Pinpoint the cell where the given text exists, returning its [x, y] midpoint coordinate. 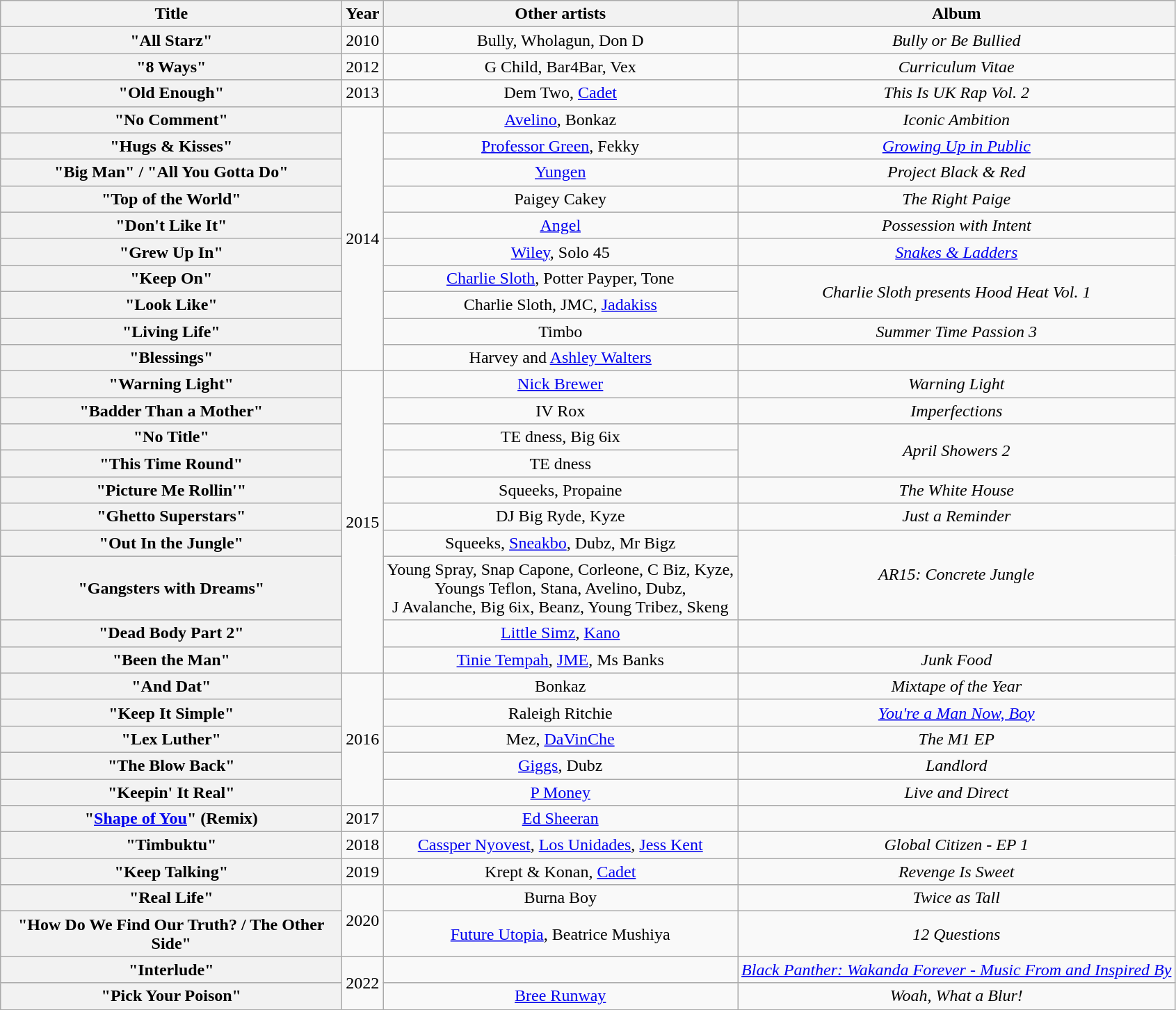
Charlie Sloth, Potter Payper, Tone [561, 278]
12 Questions [957, 934]
Cassper Nyovest, Los Unidades, Jess Kent [561, 845]
Charlie Sloth, JMC, Jadakiss [561, 304]
"Badder Than a Mother" [171, 411]
"Old Enough" [171, 93]
"Picture Me Rollin'" [171, 490]
"Real Life" [171, 898]
Revenge Is Sweet [957, 872]
Bonkaz [561, 686]
"All Starz" [171, 40]
Timbo [561, 332]
April Showers 2 [957, 450]
"Top of the World" [171, 199]
Growing Up in Public [957, 146]
Warning Light [957, 384]
Bree Runway [561, 996]
Black Panther: Wakanda Forever - Music From and Inspired By [957, 970]
Imperfections [957, 411]
"Don't Like It" [171, 225]
"No Comment" [171, 120]
2016 [363, 739]
"Keep Talking" [171, 872]
"Dead Body Part 2" [171, 633]
DJ Big Ryde, Kyze [561, 516]
Dem Two, Cadet [561, 93]
Live and Direct [957, 792]
Twice as Tall [957, 898]
"8 Ways" [171, 67]
Global Citizen - EP 1 [957, 845]
"The Blow Back" [171, 765]
Giggs, Dubz [561, 765]
Paigey Cakey [561, 199]
Just a Reminder [957, 516]
Future Utopia, Beatrice Mushiya [561, 934]
Burna Boy [561, 898]
2013 [363, 93]
2010 [363, 40]
The M1 EP [957, 739]
Summer Time Passion 3 [957, 332]
"How Do We Find Our Truth? / The Other Side" [171, 934]
G Child, Bar4Bar, Vex [561, 67]
Snakes & Ladders [957, 252]
"Shape of You" (Remix) [171, 819]
Young Spray, Snap Capone, Corleone, C Biz, Kyze,Youngs Teflon, Stana, Avelino, Dubz,J Avalanche, Big 6ix, Beanz, Young Tribez, Skeng [561, 588]
"Pick Your Poison" [171, 996]
The Right Paige [957, 199]
"This Time Round" [171, 464]
2019 [363, 872]
Squeeks, Sneakbo, Dubz, Mr Bigz [561, 543]
The White House [957, 490]
2015 [363, 523]
Landlord [957, 765]
TE dness, Big 6ix [561, 437]
Title [171, 14]
"Look Like" [171, 304]
"Grew Up In" [171, 252]
IV Rox [561, 411]
"Keepin' It Real" [171, 792]
This Is UK Rap Vol. 2 [957, 93]
Yungen [561, 172]
Bully or Be Bullied [957, 40]
Woah, What a Blur! [957, 996]
Angel [561, 225]
2012 [363, 67]
Professor Green, Fekky [561, 146]
2018 [363, 845]
Other artists [561, 14]
"Been the Man" [171, 660]
"Living Life" [171, 332]
"No Title" [171, 437]
Album [957, 14]
Iconic Ambition [957, 120]
"Hugs & Kisses" [171, 146]
"Lex Luther" [171, 739]
Squeeks, Propaine [561, 490]
Mixtape of the Year [957, 686]
Avelino, Bonkaz [561, 120]
"And Dat" [171, 686]
Year [363, 14]
Nick Brewer [561, 384]
Curriculum Vitae [957, 67]
Raleigh Ritchie [561, 712]
Bully, Wholagun, Don D [561, 40]
Wiley, Solo 45 [561, 252]
"Gangsters with Dreams" [171, 588]
AR15: Concrete Jungle [957, 575]
"Warning Light" [171, 384]
Junk Food [957, 660]
"Blessings" [171, 358]
2014 [363, 239]
Harvey and Ashley Walters [561, 358]
Little Simz, Kano [561, 633]
You're a Man Now, Boy [957, 712]
2022 [363, 983]
"Ghetto Superstars" [171, 516]
"Out In the Jungle" [171, 543]
"Keep On" [171, 278]
Mez, DaVinChe [561, 739]
2020 [363, 920]
"Keep It Simple" [171, 712]
"Timbuktu" [171, 845]
P Money [561, 792]
"Interlude" [171, 970]
Project Black & Red [957, 172]
Charlie Sloth presents Hood Heat Vol. 1 [957, 291]
"Big Man" / "All You Gotta Do" [171, 172]
Ed Sheeran [561, 819]
Krept & Konan, Cadet [561, 872]
Tinie Tempah, JME, Ms Banks [561, 660]
Possession with Intent [957, 225]
TE dness [561, 464]
2017 [363, 819]
